Extract the [X, Y] coordinate from the center of the cell holding the provided text.  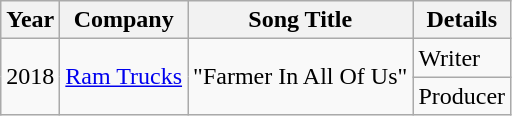
Song Title [300, 20]
Details [462, 20]
"Farmer In All Of Us" [300, 77]
Company [124, 20]
Year [30, 20]
Producer [462, 96]
2018 [30, 77]
Writer [462, 58]
Ram Trucks [124, 77]
